Search for the cell housing the specified text and yield its [X, Y] center coordinate. 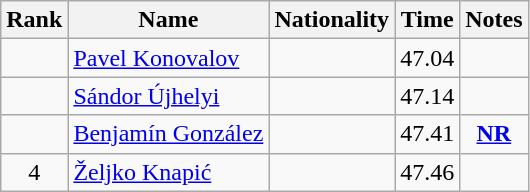
Sándor Újhelyi [168, 96]
Name [168, 20]
Time [428, 20]
Rank [34, 20]
Željko Knapić [168, 172]
NR [494, 134]
Notes [494, 20]
47.04 [428, 58]
Pavel Konovalov [168, 58]
Benjamín González [168, 134]
4 [34, 172]
47.41 [428, 134]
Nationality [332, 20]
47.14 [428, 96]
47.46 [428, 172]
